From the cell containing the given text, extract its center point as [X, Y] coordinate. 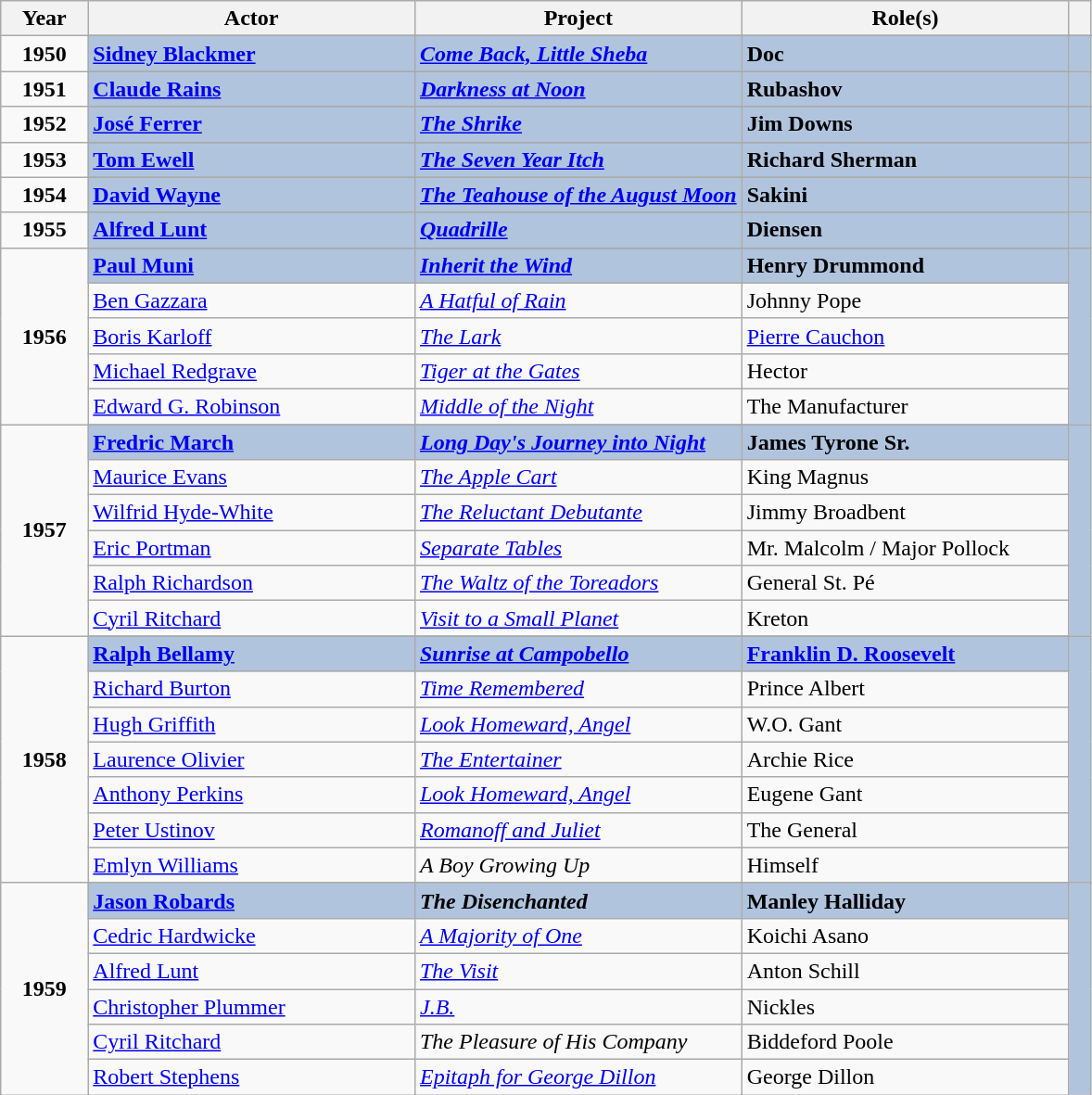
Quadrille [578, 230]
Ben Gazzara [252, 300]
Tiger at the Gates [578, 371]
Himself [905, 865]
Kreton [905, 618]
The Reluctant Debutante [578, 513]
Jim Downs [905, 124]
Claude Rains [252, 89]
Boris Karloff [252, 336]
Richard Burton [252, 689]
José Ferrer [252, 124]
The Shrike [578, 124]
Hugh Griffith [252, 724]
Paul Muni [252, 265]
Mr. Malcolm / Major Pollock [905, 548]
The Pleasure of His Company [578, 1042]
Emlyn Williams [252, 865]
Epitaph for George Dillon [578, 1077]
The General [905, 830]
1952 [44, 124]
Maurice Evans [252, 477]
Come Back, Little Sheba [578, 54]
Rubashov [905, 89]
1956 [44, 336]
Sunrise at Campobello [578, 654]
General St. Pé [905, 583]
1959 [44, 988]
Edward G. Robinson [252, 406]
George Dillon [905, 1077]
The Apple Cart [578, 477]
Peter Ustinov [252, 830]
Romanoff and Juliet [578, 830]
Richard Sherman [905, 159]
Middle of the Night [578, 406]
Nickles [905, 1006]
The Lark [578, 336]
A Majority of One [578, 936]
Project [578, 19]
Henry Drummond [905, 265]
The Manufacturer [905, 406]
Long Day's Journey into Night [578, 442]
Darkness at Noon [578, 89]
Separate Tables [578, 548]
Anthony Perkins [252, 795]
Year [44, 19]
The Visit [578, 971]
Pierre Cauchon [905, 336]
The Disenchanted [578, 900]
The Waltz of the Toreadors [578, 583]
Tom Ewell [252, 159]
Ralph Richardson [252, 583]
Actor [252, 19]
Koichi Asano [905, 936]
Cedric Hardwicke [252, 936]
1957 [44, 530]
Hector [905, 371]
Jason Robards [252, 900]
1955 [44, 230]
Archie Rice [905, 759]
Ralph Bellamy [252, 654]
Doc [905, 54]
Sakini [905, 195]
1958 [44, 759]
Sidney Blackmer [252, 54]
1951 [44, 89]
David Wayne [252, 195]
Wilfrid Hyde-White [252, 513]
The Seven Year Itch [578, 159]
Role(s) [905, 19]
Christopher Plummer [252, 1006]
Visit to a Small Planet [578, 618]
Michael Redgrave [252, 371]
Inherit the Wind [578, 265]
The Teahouse of the August Moon [578, 195]
W.O. Gant [905, 724]
Laurence Olivier [252, 759]
Franklin D. Roosevelt [905, 654]
J.B. [578, 1006]
Prince Albert [905, 689]
A Boy Growing Up [578, 865]
1953 [44, 159]
Johnny Pope [905, 300]
Anton Schill [905, 971]
King Magnus [905, 477]
Jimmy Broadbent [905, 513]
Manley Halliday [905, 900]
Eugene Gant [905, 795]
Diensen [905, 230]
Fredric March [252, 442]
The Entertainer [578, 759]
1950 [44, 54]
Biddeford Poole [905, 1042]
A Hatful of Rain [578, 300]
Time Remembered [578, 689]
1954 [44, 195]
Robert Stephens [252, 1077]
Eric Portman [252, 548]
James Tyrone Sr. [905, 442]
